Detect which cell encompasses the target text, then output its [x, y] center coordinate. 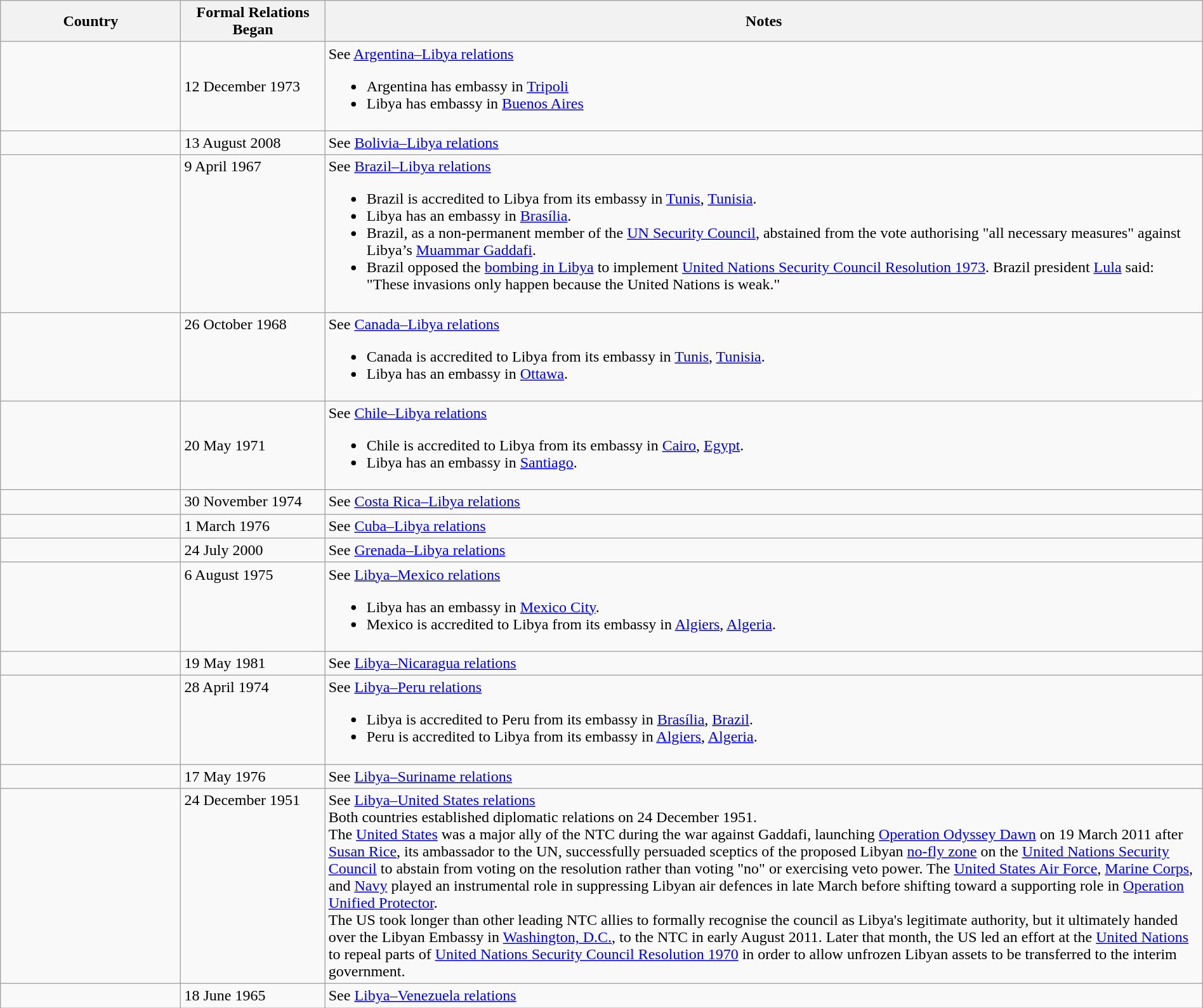
9 April 1967 [253, 233]
28 April 1974 [253, 719]
Notes [764, 22]
18 June 1965 [253, 996]
24 December 1951 [253, 886]
See Canada–Libya relationsCanada is accredited to Libya from its embassy in Tunis, Tunisia.Libya has an embassy in Ottawa. [764, 357]
13 August 2008 [253, 143]
20 May 1971 [253, 445]
6 August 1975 [253, 606]
See Chile–Libya relationsChile is accredited to Libya from its embassy in Cairo, Egypt.Libya has an embassy in Santiago. [764, 445]
Country [91, 22]
See Libya–Nicaragua relations [764, 663]
26 October 1968 [253, 357]
See Grenada–Libya relations [764, 550]
12 December 1973 [253, 86]
Formal Relations Began [253, 22]
See Libya–Mexico relationsLibya has an embassy in Mexico City.Mexico is accredited to Libya from its embassy in Algiers, Algeria. [764, 606]
19 May 1981 [253, 663]
17 May 1976 [253, 776]
See Costa Rica–Libya relations [764, 502]
See Libya–Suriname relations [764, 776]
1 March 1976 [253, 526]
See Bolivia–Libya relations [764, 143]
See Argentina–Libya relationsArgentina has embassy in TripoliLibya has embassy in Buenos Aires [764, 86]
See Cuba–Libya relations [764, 526]
24 July 2000 [253, 550]
30 November 1974 [253, 502]
See Libya–Venezuela relations [764, 996]
